Identify which cell holds the provided text, then report its (x, y) central coordinate. 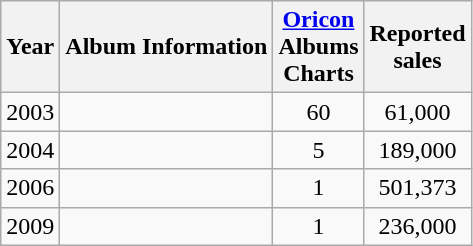
501,373 (418, 188)
61,000 (418, 112)
2004 (30, 150)
Album Information (166, 47)
2009 (30, 226)
OriconAlbumsCharts (318, 47)
60 (318, 112)
Reportedsales (418, 47)
2003 (30, 112)
Year (30, 47)
2006 (30, 188)
5 (318, 150)
236,000 (418, 226)
189,000 (418, 150)
